Scan for the cell matching the given text and deliver its [X, Y] coordinate at center. 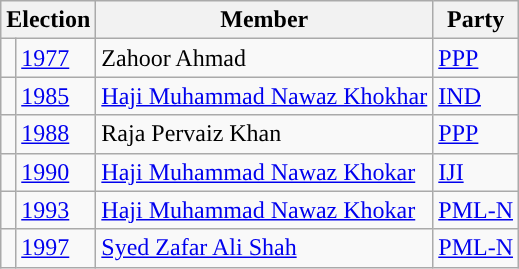
1993 [56, 210]
Syed Zafar Ali Shah [264, 248]
Election [48, 20]
Member [264, 20]
1977 [56, 58]
1988 [56, 134]
1985 [56, 96]
Party [476, 20]
Raja Pervaiz Khan [264, 134]
Zahoor Ahmad [264, 58]
1990 [56, 172]
1997 [56, 248]
Haji Muhammad Nawaz Khokhar [264, 96]
IND [476, 96]
IJI [476, 172]
